Capture the cell that displays the provided text and extract its [x, y] central coordinate. 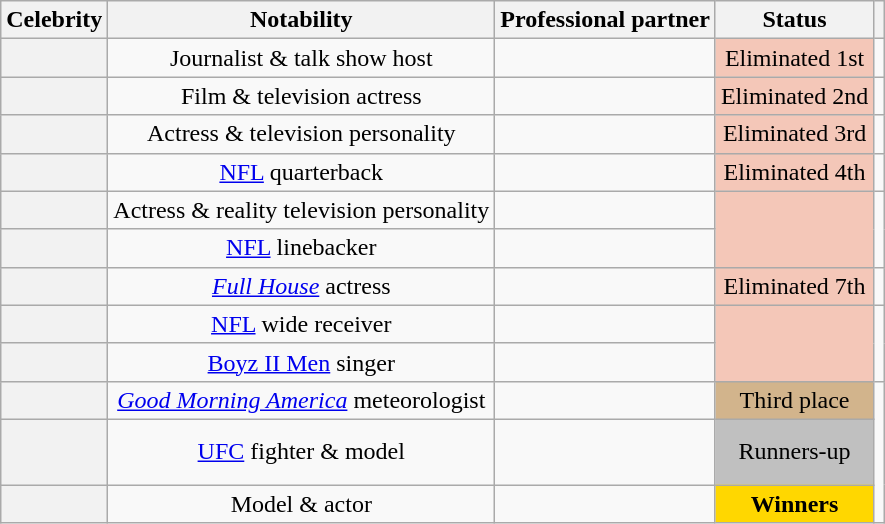
Eliminated 7th [794, 286]
Status [794, 20]
Celebrity [54, 20]
NFL wide receiver [302, 324]
Notability [302, 20]
Model & actor [302, 503]
Third place [794, 400]
Eliminated 4th [794, 172]
Eliminated 3rd [794, 134]
Professional partner [606, 20]
Film & television actress [302, 96]
Actress & reality television personality [302, 210]
Eliminated 1st [794, 58]
Winners [794, 503]
Full House actress [302, 286]
Eliminated 2nd [794, 96]
NFL quarterback [302, 172]
Actress & television personality [302, 134]
UFC fighter & model [302, 452]
NFL linebacker [302, 248]
Journalist & talk show host [302, 58]
Boyz II Men singer [302, 362]
Good Morning America meteorologist [302, 400]
Runners-up [794, 452]
